Capture the cell that displays the provided text and extract its [x, y] central coordinate. 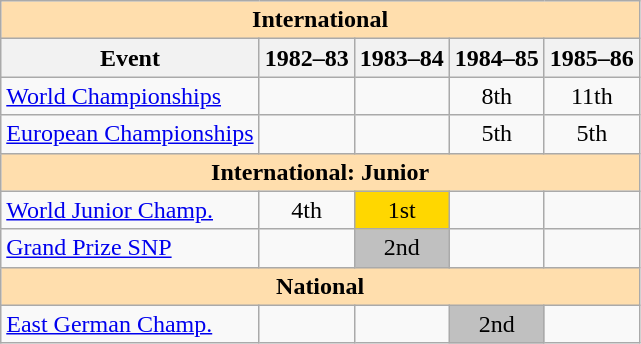
1984–85 [496, 58]
National [320, 286]
Event [130, 58]
East German Champ. [130, 324]
European Championships [130, 134]
11th [592, 96]
1983–84 [402, 58]
Grand Prize SNP [130, 248]
4th [306, 210]
International: Junior [320, 172]
World Junior Champ. [130, 210]
1982–83 [306, 58]
1st [402, 210]
8th [496, 96]
World Championships [130, 96]
1985–86 [592, 58]
International [320, 20]
